Return (x, y) of the center of cell containing provided text 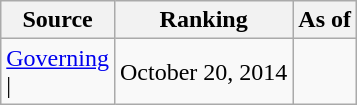
Ranking (203, 20)
As of (325, 20)
October 20, 2014 (203, 72)
Governing| (58, 72)
Source (58, 20)
